For the text-containing cell, return its midpoint in (x, y) coordinate format. 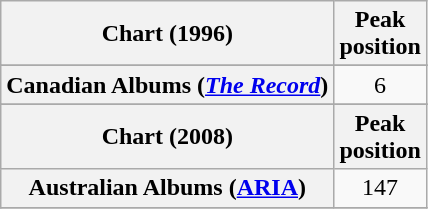
Canadian Albums (The Record) (168, 85)
6 (380, 85)
Chart (2008) (168, 136)
Australian Albums (ARIA) (168, 188)
147 (380, 188)
Chart (1996) (168, 34)
